Find where the given text appears and provide that cell's center as (x, y) coordinate. 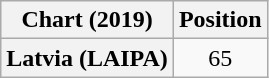
Position (220, 20)
Chart (2019) (88, 20)
65 (220, 58)
Latvia (LAIPA) (88, 58)
